Extract the (X, Y) coordinate from the center of the cell holding the provided text.  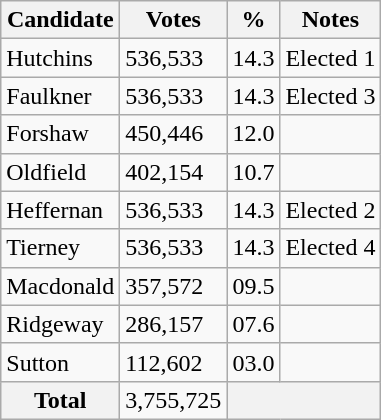
112,602 (174, 362)
Faulkner (60, 96)
10.7 (254, 172)
Elected 4 (330, 248)
Sutton (60, 362)
03.0 (254, 362)
07.6 (254, 324)
402,154 (174, 172)
Elected 1 (330, 58)
Macdonald (60, 286)
450,446 (174, 134)
09.5 (254, 286)
% (254, 20)
Forshaw (60, 134)
Tierney (60, 248)
Votes (174, 20)
Elected 3 (330, 96)
12.0 (254, 134)
357,572 (174, 286)
Notes (330, 20)
Heffernan (60, 210)
Candidate (60, 20)
Ridgeway (60, 324)
Oldfield (60, 172)
Elected 2 (330, 210)
286,157 (174, 324)
3,755,725 (174, 400)
Total (60, 400)
Hutchins (60, 58)
